Pinpoint the cell where the given text exists, returning its [X, Y] midpoint coordinate. 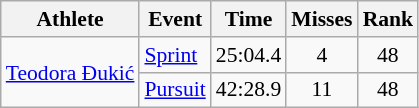
Rank [388, 19]
42:28.9 [248, 90]
Sprint [174, 55]
Event [174, 19]
Athlete [70, 19]
4 [322, 55]
Pursuit [174, 90]
Misses [322, 19]
25:04.4 [248, 55]
Time [248, 19]
11 [322, 90]
Teodora Đukić [70, 72]
